Search for the cell housing the specified text and yield its [X, Y] center coordinate. 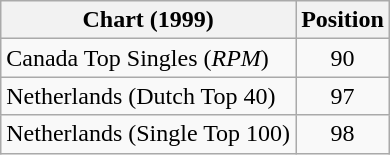
Chart (1999) [148, 20]
Netherlands (Single Top 100) [148, 134]
Netherlands (Dutch Top 40) [148, 96]
90 [343, 58]
Position [343, 20]
Canada Top Singles (RPM) [148, 58]
97 [343, 96]
98 [343, 134]
